Scan for the cell matching the given text and deliver its (X, Y) coordinate at center. 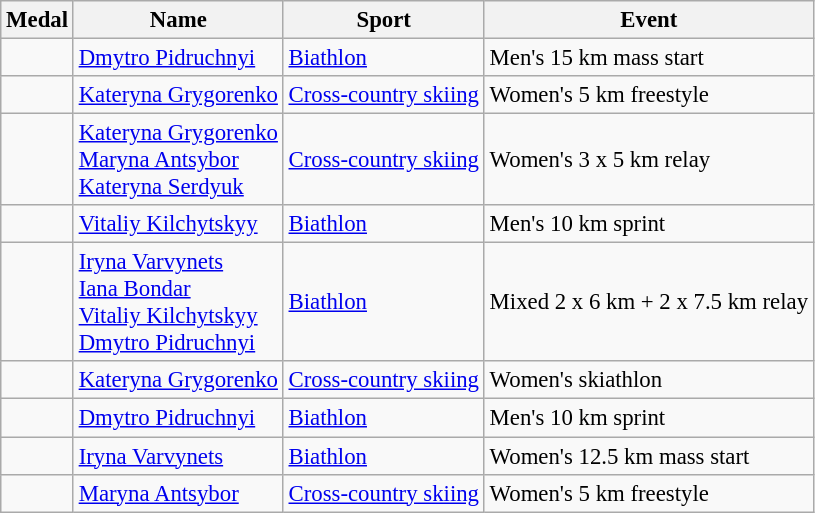
Event (648, 20)
Vitaliy Kilchytskyy (178, 224)
Name (178, 20)
Women's 3 x 5 km relay (648, 160)
Iryna Varvynets (178, 456)
Mixed 2 x 6 km + 2 x 7.5 km relay (648, 302)
Iryna VarvynetsIana BondarVitaliy KilchytskyyDmytro Pidruchnyi (178, 302)
Women's skiathlon (648, 381)
Maryna Antsybor (178, 493)
Kateryna GrygorenkoMaryna AntsyborKateryna Serdyuk (178, 160)
Sport (384, 20)
Medal (38, 20)
Men's 15 km mass start (648, 58)
Women's 12.5 km mass start (648, 456)
